From the cell containing the given text, extract its center point as (X, Y) coordinate. 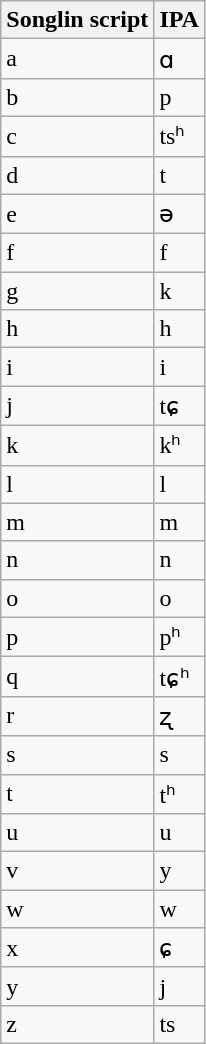
tʰ (180, 794)
ɑ (180, 59)
c (78, 136)
d (78, 175)
q (78, 677)
z (78, 1024)
ʐ (180, 716)
tɕ (180, 406)
v (78, 871)
r (78, 716)
ɕ (180, 948)
kʰ (180, 445)
IPA (180, 20)
b (78, 97)
g (78, 291)
ə (180, 214)
e (78, 214)
Songlin script (78, 20)
x (78, 948)
pʰ (180, 637)
tsʰ (180, 136)
ts (180, 1024)
tɕʰ (180, 677)
a (78, 59)
